Return the [X, Y] coordinate for the center point of the cell that contains the specified text.  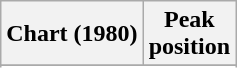
Peakposition [189, 34]
Chart (1980) [72, 34]
